Identify which cell holds the provided text, then report its (X, Y) central coordinate. 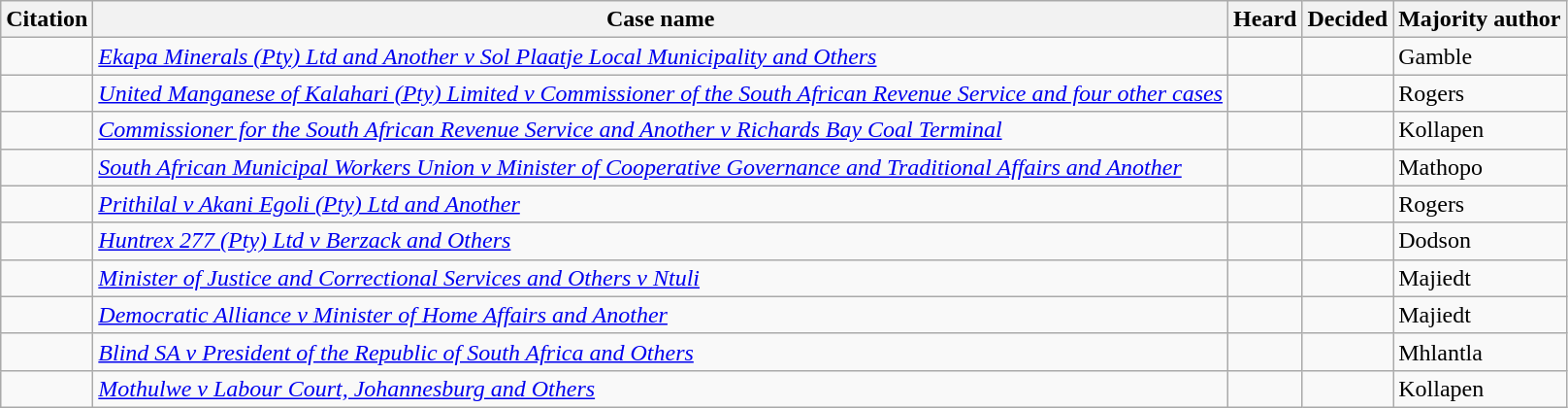
Democratic Alliance v Minister of Home Affairs and Another (661, 315)
Decided (1348, 19)
Blind SA v President of the Republic of South Africa and Others (661, 352)
Minister of Justice and Correctional Services and Others v Ntuli (661, 278)
Commissioner for the South African Revenue Service and Another v Richards Bay Coal Terminal (661, 130)
Majority author (1480, 19)
Gamble (1480, 56)
Dodson (1480, 241)
Citation (47, 19)
Mhlantla (1480, 352)
Mothulwe v Labour Court, Johannesburg and Others (661, 389)
Case name (661, 19)
United Manganese of Kalahari (Pty) Limited v Commissioner of the South African Revenue Service and four other cases (661, 93)
Ekapa Minerals (Pty) Ltd and Another v Sol Plaatje Local Municipality and Others (661, 56)
South African Municipal Workers Union v Minister of Cooperative Governance and Traditional Affairs and Another (661, 167)
Mathopo (1480, 167)
Heard (1265, 19)
Huntrex 277 (Pty) Ltd v Berzack and Others (661, 241)
Prithilal v Akani Egoli (Pty) Ltd and Another (661, 204)
